Return [X, Y] of the center of cell containing provided text 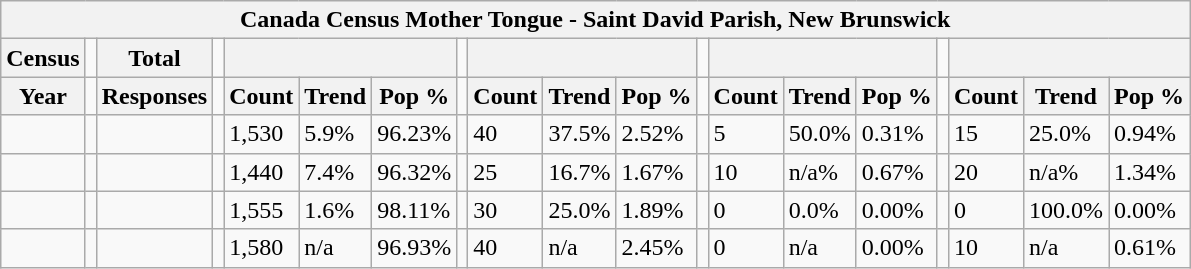
5.9% [336, 134]
1,440 [262, 172]
0.0% [820, 210]
30 [506, 210]
2.52% [656, 134]
1,530 [262, 134]
1.34% [1148, 172]
1,555 [262, 210]
0.31% [896, 134]
0.67% [896, 172]
16.7% [580, 172]
1,580 [262, 248]
1.67% [656, 172]
Canada Census Mother Tongue - Saint David Parish, New Brunswick [596, 20]
0.61% [1148, 248]
15 [986, 134]
96.93% [414, 248]
100.0% [1066, 210]
Census [43, 58]
1.6% [336, 210]
Responses [154, 96]
98.11% [414, 210]
5 [746, 134]
20 [986, 172]
96.23% [414, 134]
Total [154, 58]
37.5% [580, 134]
Year [43, 96]
7.4% [336, 172]
96.32% [414, 172]
1.89% [656, 210]
25 [506, 172]
0.94% [1148, 134]
50.0% [820, 134]
2.45% [656, 248]
